Output the [x, y] coordinate of the center of the cell containing the given text.  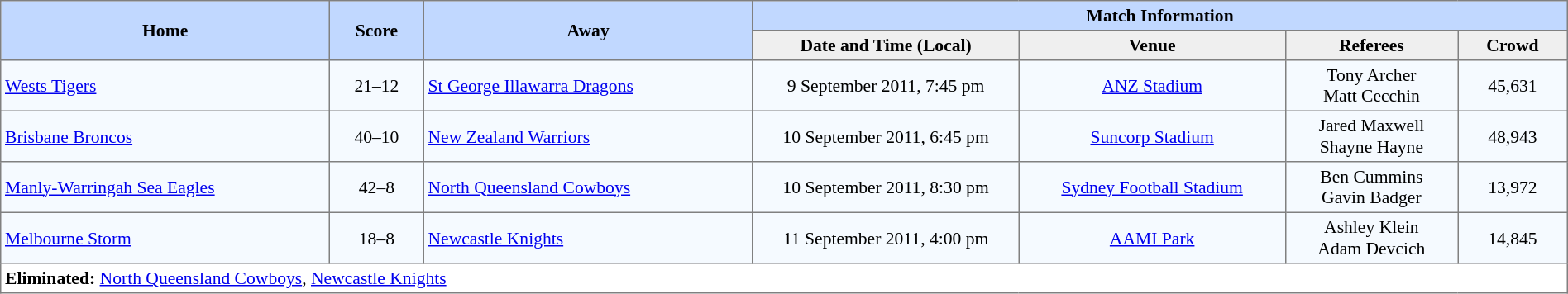
21–12 [377, 86]
Eliminated: North Queensland Cowboys, Newcastle Knights [784, 278]
48,943 [1513, 136]
18–8 [377, 238]
New Zealand Warriors [588, 136]
Date and Time (Local) [886, 45]
9 September 2011, 7:45 pm [886, 86]
10 September 2011, 6:45 pm [886, 136]
Sydney Football Stadium [1152, 187]
Brisbane Broncos [165, 136]
ANZ Stadium [1152, 86]
Referees [1371, 45]
Suncorp Stadium [1152, 136]
Away [588, 31]
14,845 [1513, 238]
North Queensland Cowboys [588, 187]
Match Information [1159, 16]
40–10 [377, 136]
11 September 2011, 4:00 pm [886, 238]
Manly-Warringah Sea Eagles [165, 187]
Venue [1152, 45]
Ashley KleinAdam Devcich [1371, 238]
Tony ArcherMatt Cecchin [1371, 86]
Home [165, 31]
Crowd [1513, 45]
Score [377, 31]
13,972 [1513, 187]
AAMI Park [1152, 238]
Ben CumminsGavin Badger [1371, 187]
Jared MaxwellShayne Hayne [1371, 136]
Wests Tigers [165, 86]
10 September 2011, 8:30 pm [886, 187]
45,631 [1513, 86]
42–8 [377, 187]
Melbourne Storm [165, 238]
St George Illawarra Dragons [588, 86]
Newcastle Knights [588, 238]
